Provide the [x, y] coordinate of the cell's center where the given text is located.  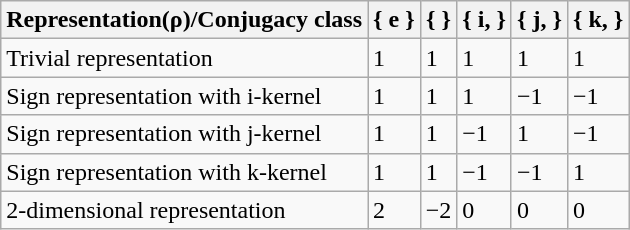
−2 [438, 210]
Trivial representation [184, 58]
Representation(ρ)/Conjugacy class [184, 20]
{ } [438, 20]
{ e } [394, 20]
{ i, } [484, 20]
{ k, } [598, 20]
2-dimensional representation [184, 210]
Sign representation with j-kernel [184, 134]
{ j, } [539, 20]
Sign representation with i-kernel [184, 96]
Sign representation with k-kernel [184, 172]
2 [394, 210]
